For the text-containing cell, return its midpoint in (X, Y) coordinate format. 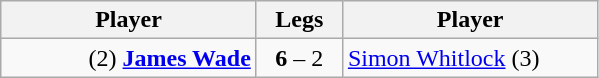
Legs (299, 20)
(2) James Wade (129, 58)
6 – 2 (299, 58)
Simon Whitlock (3) (470, 58)
